Provide the [x, y] coordinate of the cell's center where the given text is located.  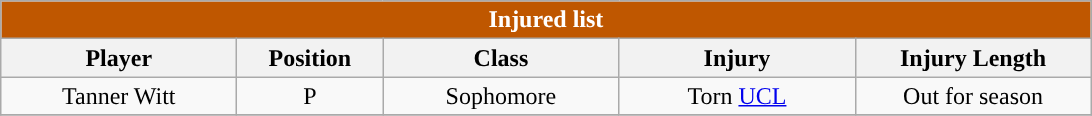
Class [501, 58]
Injury Length [973, 58]
Out for season [973, 96]
P [310, 96]
Injury [737, 58]
Tanner Witt [119, 96]
Injured list [546, 20]
Torn UCL [737, 96]
Sophomore [501, 96]
Player [119, 58]
Position [310, 58]
